Provide the [X, Y] coordinate of the cell's center where the given text is located.  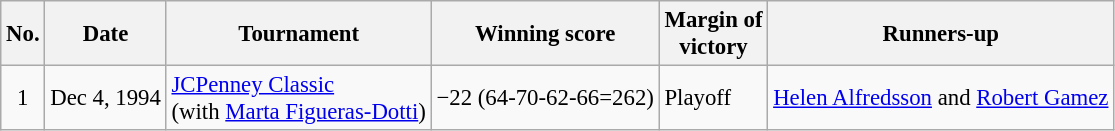
Margin ofvictory [714, 34]
JCPenney Classic(with Marta Figueras-Dotti) [298, 98]
Date [106, 34]
1 [23, 98]
−22 (64-70-62-66=262) [545, 98]
Tournament [298, 34]
Runners-up [941, 34]
Dec 4, 1994 [106, 98]
Winning score [545, 34]
No. [23, 34]
Playoff [714, 98]
Helen Alfredsson and Robert Gamez [941, 98]
